Find where the given text appears and provide that cell's center as (x, y) coordinate. 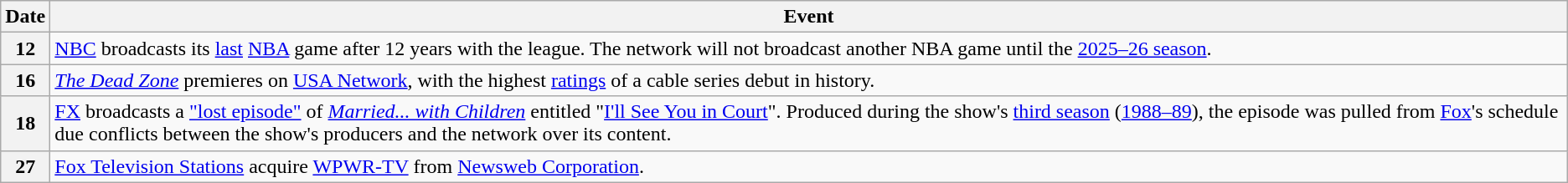
The Dead Zone premieres on USA Network, with the highest ratings of a cable series debut in history. (809, 80)
27 (25, 166)
Date (25, 17)
18 (25, 124)
NBC broadcasts its last NBA game after 12 years with the league. The network will not broadcast another NBA game until the 2025–26 season. (809, 48)
12 (25, 48)
16 (25, 80)
Event (809, 17)
Fox Television Stations acquire WPWR-TV from Newsweb Corporation. (809, 166)
